Search for the cell housing the specified text and yield its (X, Y) center coordinate. 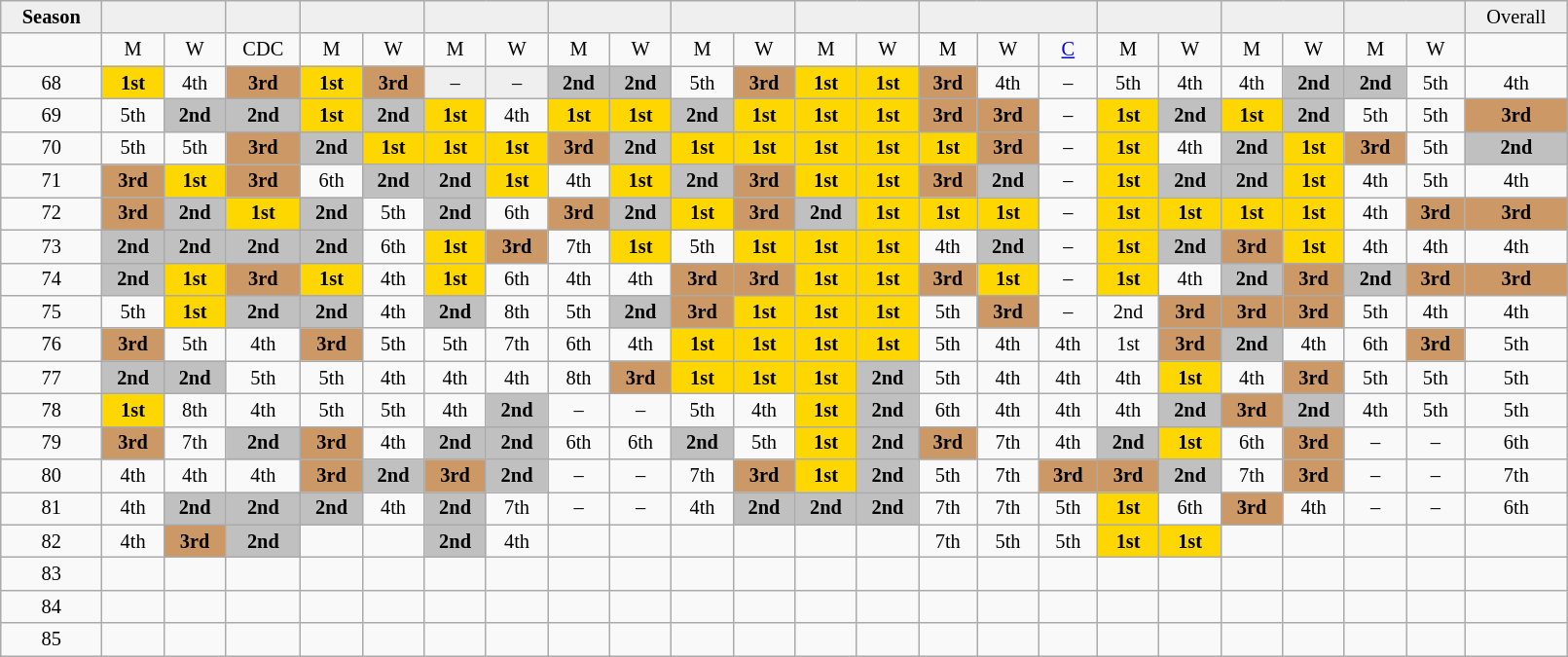
83 (52, 573)
74 (52, 279)
C (1068, 50)
81 (52, 508)
CDC (263, 50)
Season (52, 17)
72 (52, 213)
85 (52, 639)
69 (52, 115)
73 (52, 246)
80 (52, 476)
79 (52, 443)
78 (52, 410)
68 (52, 83)
70 (52, 148)
82 (52, 541)
71 (52, 181)
75 (52, 311)
84 (52, 606)
Overall (1516, 17)
76 (52, 345)
77 (52, 378)
